For the text-containing cell, return its midpoint in [x, y] coordinate format. 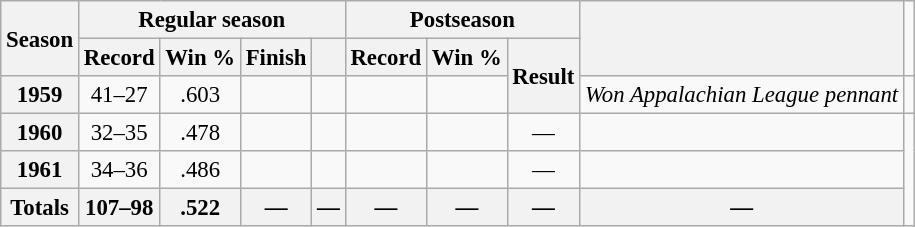
Won Appalachian League pennant [742, 95]
Totals [40, 208]
34–36 [118, 170]
.478 [200, 133]
Regular season [212, 20]
.603 [200, 95]
.522 [200, 208]
Season [40, 38]
Result [544, 76]
41–27 [118, 95]
.486 [200, 170]
1959 [40, 95]
Finish [276, 58]
1960 [40, 133]
1961 [40, 170]
32–35 [118, 133]
107–98 [118, 208]
Postseason [462, 20]
